Determine the (x, y) coordinate at the center of the cell enclosing the given text.  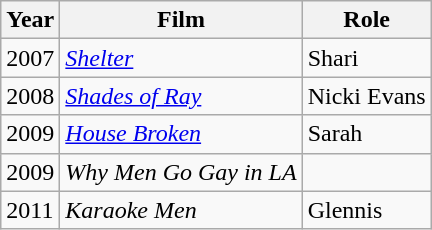
2007 (30, 58)
Role (366, 20)
Shades of Ray (181, 96)
House Broken (181, 134)
Film (181, 20)
Nicki Evans (366, 96)
Why Men Go Gay in LA (181, 172)
Shari (366, 58)
Year (30, 20)
2011 (30, 210)
Sarah (366, 134)
Karaoke Men (181, 210)
2008 (30, 96)
Shelter (181, 58)
Glennis (366, 210)
